Output the (x, y) coordinate of the center of the cell containing the given text.  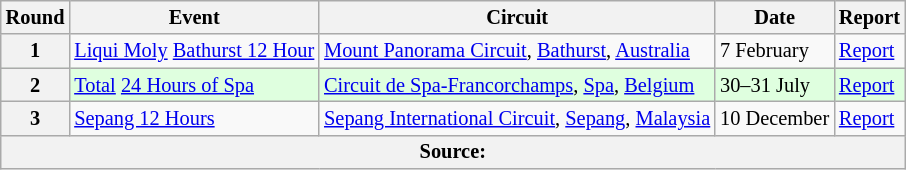
Mount Panorama Circuit, Bathurst, Australia (517, 51)
10 December (774, 118)
Total 24 Hours of Spa (194, 85)
Source: (453, 152)
Date (774, 17)
7 February (774, 51)
Sepang 12 Hours (194, 118)
30–31 July (774, 85)
3 (36, 118)
Event (194, 17)
Liqui Moly Bathurst 12 Hour (194, 51)
Round (36, 17)
1 (36, 51)
Circuit de Spa-Francorchamps, Spa, Belgium (517, 85)
Circuit (517, 17)
Sepang International Circuit, Sepang, Malaysia (517, 118)
2 (36, 85)
